Pinpoint the cell where the given text exists, returning its (X, Y) midpoint coordinate. 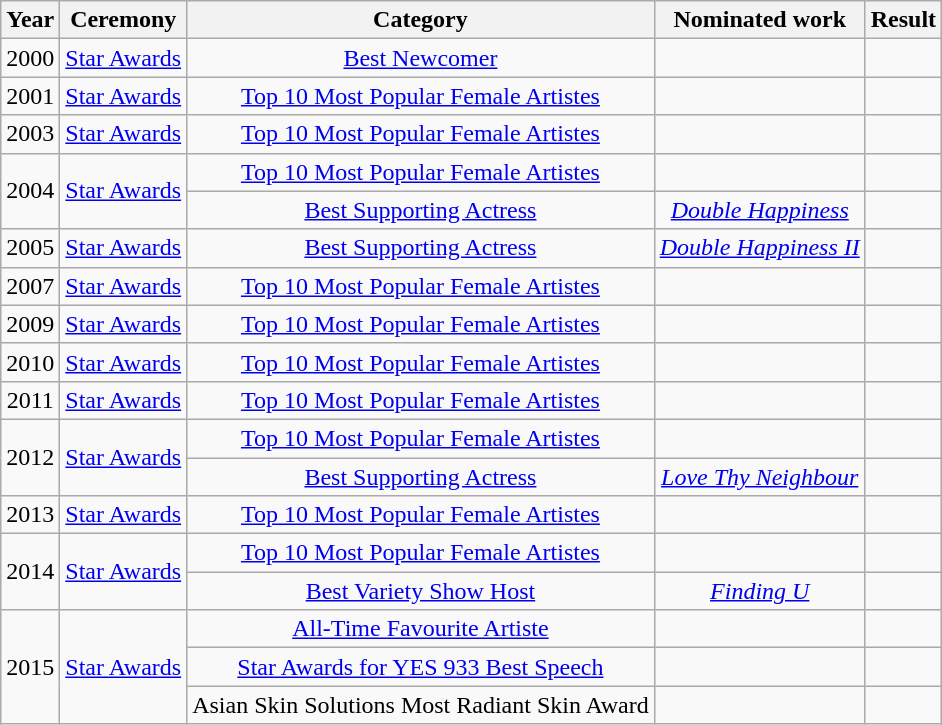
2015 (30, 667)
2013 (30, 515)
2004 (30, 191)
Nominated work (760, 20)
Finding U (760, 591)
Love Thy Neighbour (760, 477)
Best Variety Show Host (421, 591)
2001 (30, 96)
2007 (30, 286)
2000 (30, 58)
Year (30, 20)
Asian Skin Solutions Most Radiant Skin Award (421, 705)
Best Newcomer (421, 58)
2011 (30, 400)
2010 (30, 362)
All-Time Favourite Artiste (421, 629)
Star Awards for YES 933 Best Speech (421, 667)
Category (421, 20)
2014 (30, 572)
2003 (30, 134)
2009 (30, 324)
Ceremony (124, 20)
Result (903, 20)
Double Happiness (760, 210)
2005 (30, 248)
2012 (30, 457)
Double Happiness II (760, 248)
